Output the (x, y) coordinate of the center of the cell containing the given text.  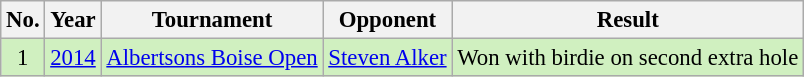
Albertsons Boise Open (212, 58)
Won with birdie on second extra hole (628, 58)
No. (23, 20)
Result (628, 20)
Tournament (212, 20)
Steven Alker (388, 58)
1 (23, 58)
Opponent (388, 20)
Year (73, 20)
2014 (73, 58)
